Capture the cell that displays the provided text and extract its [X, Y] central coordinate. 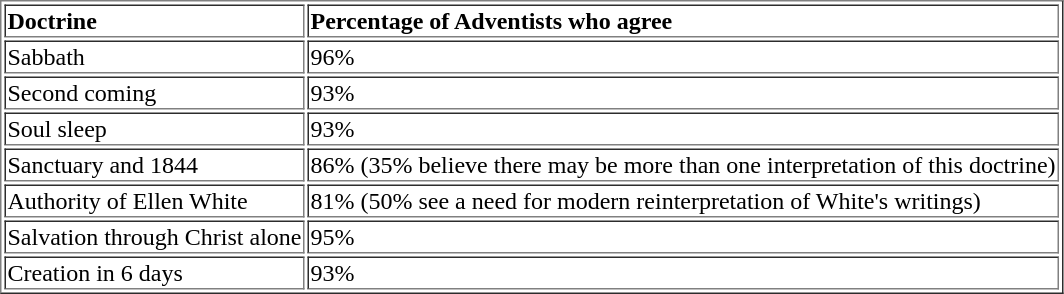
Authority of Ellen White [154, 200]
81% (50% see a need for modern reinterpretation of White's writings) [682, 200]
Second coming [154, 92]
86% (35% believe there may be more than one interpretation of this doctrine) [682, 164]
95% [682, 236]
Salvation through Christ alone [154, 236]
Sabbath [154, 56]
Percentage of Adventists who agree [682, 20]
Sanctuary and 1844 [154, 164]
Soul sleep [154, 128]
96% [682, 56]
Doctrine [154, 20]
Creation in 6 days [154, 272]
